Pinpoint the cell where the given text exists, returning its (X, Y) midpoint coordinate. 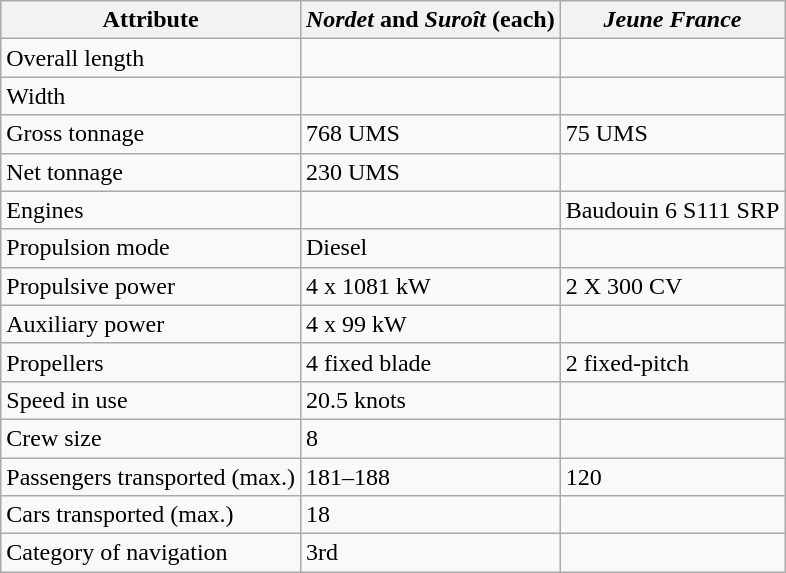
2 fixed-pitch (672, 362)
181–188 (430, 477)
Propulsive power (151, 286)
Speed in use (151, 400)
4 x 99 kW (430, 324)
8 (430, 438)
75 UMS (672, 134)
Category of navigation (151, 553)
Nordet and Suroît (each) (430, 20)
Auxiliary power (151, 324)
Width (151, 96)
4 fixed blade (430, 362)
Passengers transported (max.) (151, 477)
3rd (430, 553)
230 UMS (430, 172)
4 x 1081 kW (430, 286)
768 UMS (430, 134)
18 (430, 515)
Crew size (151, 438)
Diesel (430, 248)
Propellers (151, 362)
2 X 300 CV (672, 286)
Engines (151, 210)
Gross tonnage (151, 134)
120 (672, 477)
Jeune France (672, 20)
Net tonnage (151, 172)
Attribute (151, 20)
Propulsion mode (151, 248)
Overall length (151, 58)
Baudouin 6 S111 SRP (672, 210)
Cars transported (max.) (151, 515)
20.5 knots (430, 400)
